Locate the cell with the specified text and output its (X, Y) center coordinate. 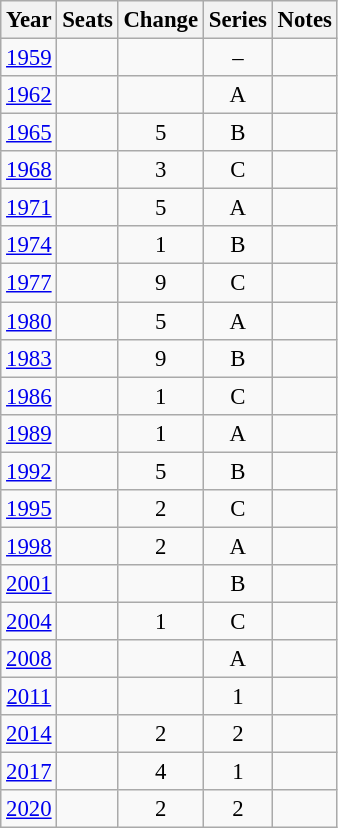
2008 (29, 659)
1992 (29, 471)
3 (160, 170)
1965 (29, 133)
2017 (29, 772)
Change (160, 20)
1959 (29, 58)
1998 (29, 546)
2014 (29, 734)
Seats (88, 20)
1968 (29, 170)
Notes (304, 20)
1977 (29, 283)
1980 (29, 321)
Series (238, 20)
1983 (29, 358)
4 (160, 772)
1971 (29, 208)
2004 (29, 621)
1995 (29, 509)
1962 (29, 95)
2001 (29, 584)
1986 (29, 396)
1989 (29, 433)
– (238, 58)
1974 (29, 245)
2011 (29, 697)
Year (29, 20)
2020 (29, 809)
